From the cell containing the given text, extract its center point as [x, y] coordinate. 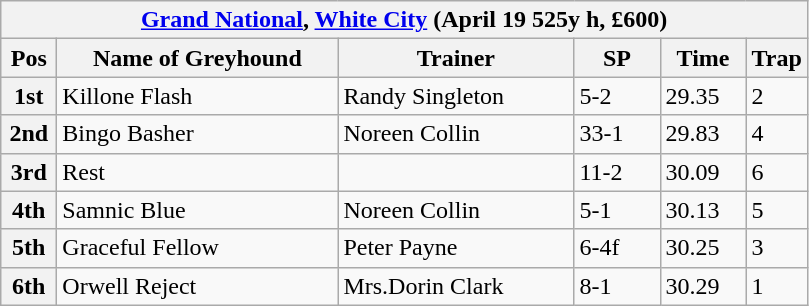
Killone Flash [198, 96]
30.29 [703, 286]
6-4f [617, 248]
11-2 [617, 172]
6th [29, 286]
3 [776, 248]
Peter Payne [456, 248]
Name of Greyhound [198, 58]
4 [776, 134]
Mrs.Dorin Clark [456, 286]
30.13 [703, 210]
Grand National, White City (April 19 525y h, £600) [404, 20]
SP [617, 58]
6 [776, 172]
5 [776, 210]
30.09 [703, 172]
5-2 [617, 96]
1 [776, 286]
8-1 [617, 286]
Trainer [456, 58]
Randy Singleton [456, 96]
Graceful Fellow [198, 248]
29.83 [703, 134]
33-1 [617, 134]
1st [29, 96]
Bingo Basher [198, 134]
2nd [29, 134]
30.25 [703, 248]
Rest [198, 172]
5th [29, 248]
29.35 [703, 96]
2 [776, 96]
3rd [29, 172]
Orwell Reject [198, 286]
Samnic Blue [198, 210]
Time [703, 58]
Pos [29, 58]
Trap [776, 58]
4th [29, 210]
5-1 [617, 210]
